Extract the (x, y) coordinate from the center of the cell holding the provided text.  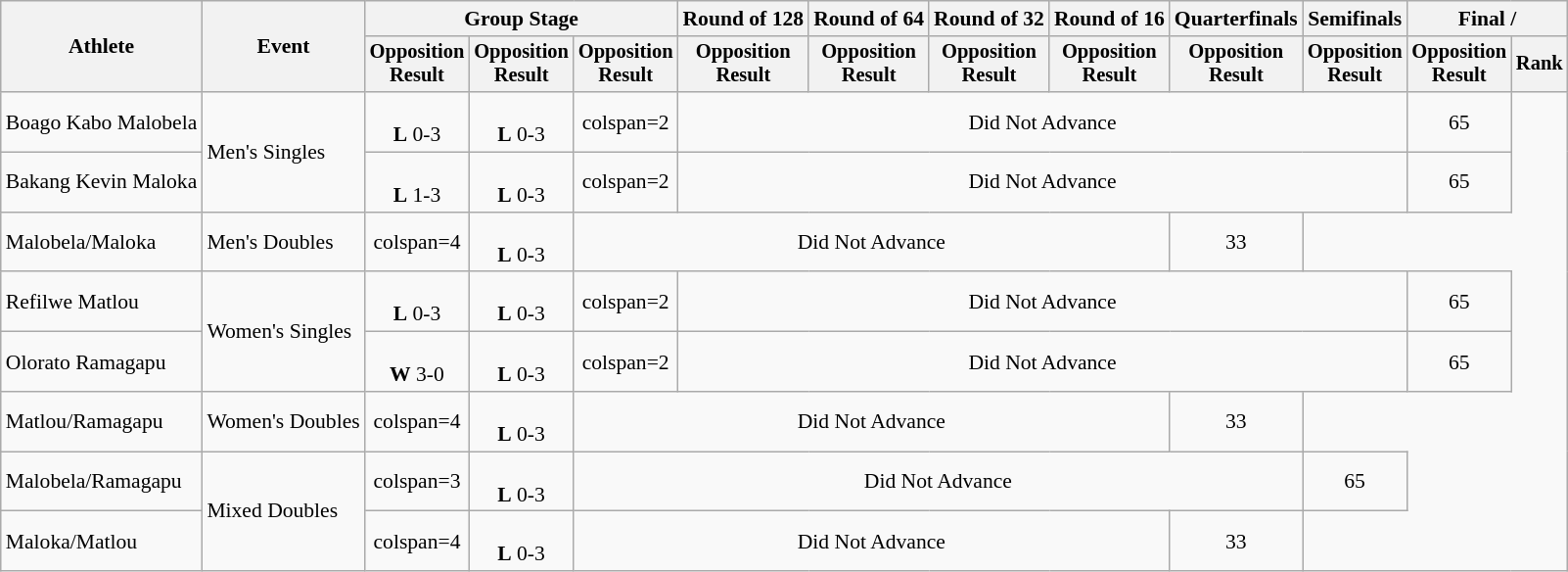
Round of 128 (743, 19)
Women's Singles (283, 332)
Final / (1487, 19)
Men's Doubles (283, 243)
Quarterfinals (1236, 19)
Refilwe Matlou (102, 302)
L 1-3 (417, 182)
Boago Kabo Malobela (102, 121)
Event (283, 47)
Maloka/Matlou (102, 541)
Round of 32 (989, 19)
Semifinals (1355, 19)
Round of 64 (869, 19)
W 3-0 (417, 362)
Round of 16 (1110, 19)
Group Stage (522, 19)
Malobela/Ramagapu (102, 482)
colspan=3 (417, 482)
Women's Doubles (283, 421)
Bakang Kevin Maloka (102, 182)
Athlete (102, 47)
Malobela/Maloka (102, 243)
Rank (1540, 65)
Matlou/Ramagapu (102, 421)
Men's Singles (283, 152)
Olorato Ramagapu (102, 362)
Mixed Doubles (283, 511)
